Capture the cell that displays the provided text and extract its (x, y) central coordinate. 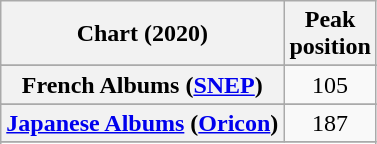
Peakposition (330, 34)
105 (330, 85)
Chart (2020) (142, 34)
187 (330, 123)
French Albums (SNEP) (142, 85)
Japanese Albums (Oricon) (142, 123)
